From the cell containing the given text, extract its center point as (x, y) coordinate. 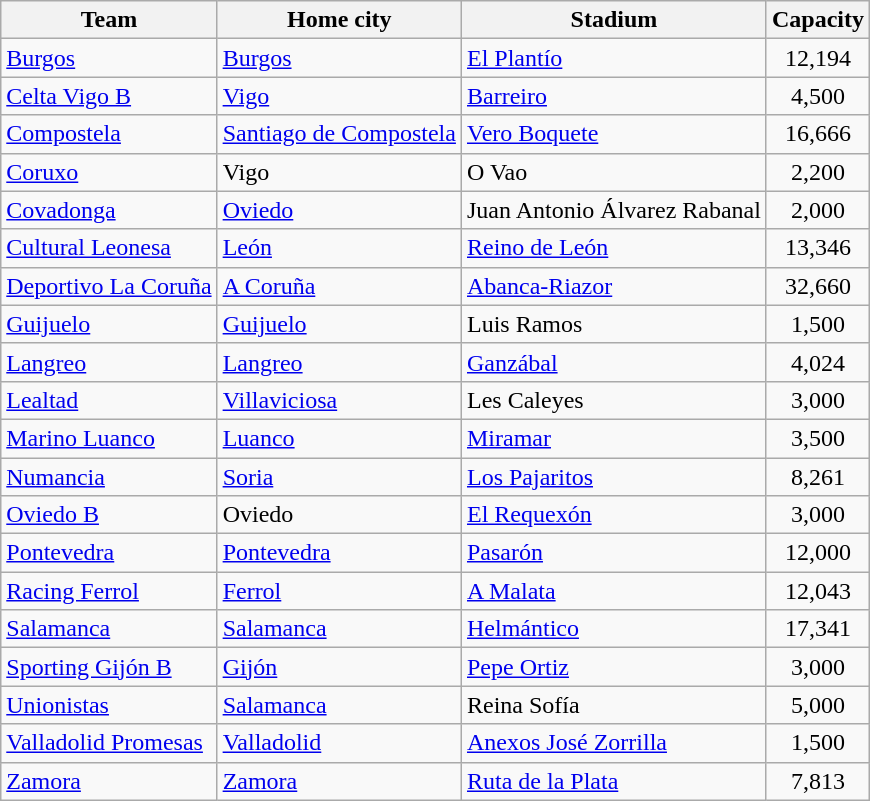
Santiago de Compostela (339, 134)
Soria (339, 477)
2,000 (818, 210)
Coruxo (109, 172)
Lealtad (109, 400)
Ferrol (339, 591)
Home city (339, 20)
Juan Antonio Álvarez Rabanal (614, 210)
León (339, 248)
Sporting Gijón B (109, 667)
Villaviciosa (339, 400)
Gijón (339, 667)
Oviedo B (109, 515)
Reino de León (614, 248)
4,500 (818, 96)
Helmántico (614, 629)
16,666 (818, 134)
12,000 (818, 553)
Unionistas (109, 705)
Marino Luanco (109, 438)
3,500 (818, 438)
Deportivo La Coruña (109, 286)
12,043 (818, 591)
Stadium (614, 20)
Valladolid (339, 743)
Luis Ramos (614, 324)
Pepe Ortiz (614, 667)
Team (109, 20)
Pasarón (614, 553)
Barreiro (614, 96)
Cultural Leonesa (109, 248)
Vero Boquete (614, 134)
4,024 (818, 362)
A Malata (614, 591)
Luanco (339, 438)
5,000 (818, 705)
7,813 (818, 781)
Les Caleyes (614, 400)
Numancia (109, 477)
Celta Vigo B (109, 96)
32,660 (818, 286)
17,341 (818, 629)
Ruta de la Plata (614, 781)
13,346 (818, 248)
Anexos José Zorrilla (614, 743)
Covadonga (109, 210)
Capacity (818, 20)
A Coruña (339, 286)
El Requexón (614, 515)
2,200 (818, 172)
Abanca-Riazor (614, 286)
12,194 (818, 58)
Compostela (109, 134)
El Plantío (614, 58)
Racing Ferrol (109, 591)
Miramar (614, 438)
Los Pajaritos (614, 477)
O Vao (614, 172)
Reina Sofía (614, 705)
8,261 (818, 477)
Ganzábal (614, 362)
Valladolid Promesas (109, 743)
